Return the (X, Y) coordinate for the center point of the cell that contains the specified text.  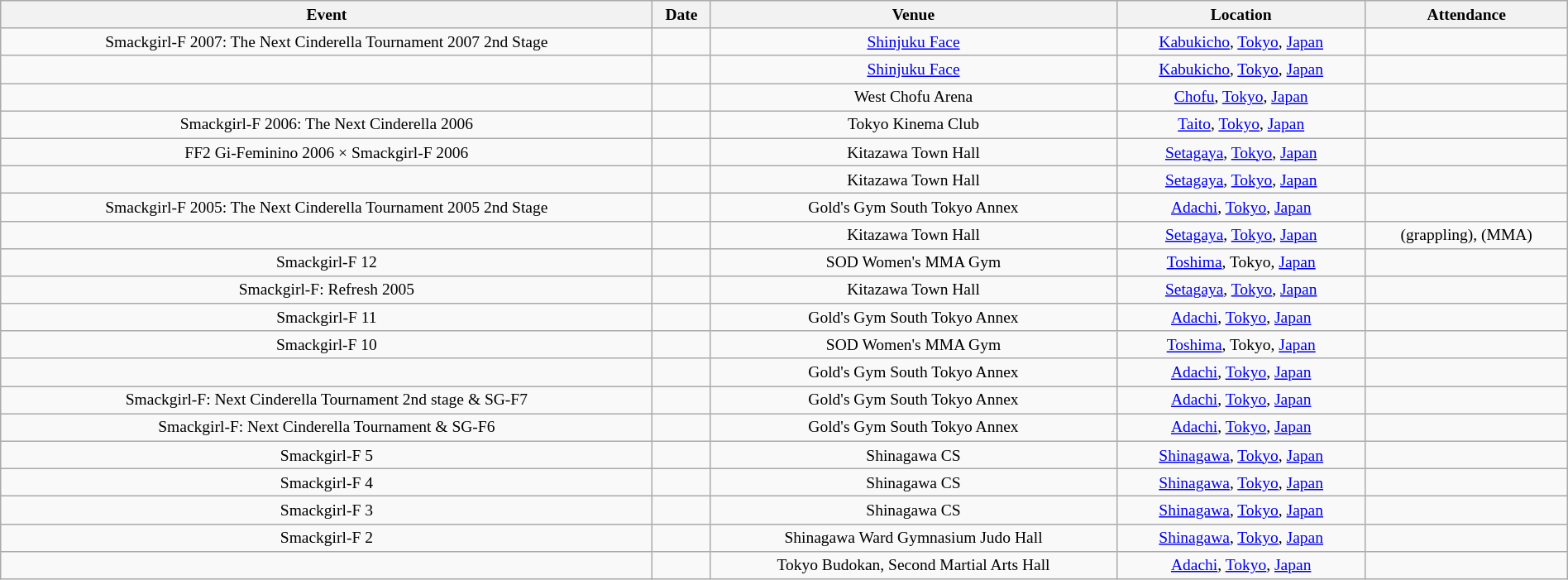
Smackgirl-F 4 (327, 483)
Chofu, Tokyo, Japan (1241, 98)
Smackgirl-F 12 (327, 261)
Tokyo Budokan, Second Martial Arts Hall (913, 564)
Smackgirl-F: Next Cinderella Tournament 2nd stage & SG-F7 (327, 400)
Smackgirl-F 2007: The Next Cinderella Tournament 2007 2nd Stage (327, 41)
Date (681, 15)
Attendance (1466, 15)
Location (1241, 15)
FF2 Gi-Feminino 2006 × Smackgirl-F 2006 (327, 152)
Smackgirl-F: Next Cinderella Tournament & SG-F6 (327, 427)
Smackgirl-F 10 (327, 344)
Smackgirl-F 2006: The Next Cinderella 2006 (327, 124)
Event (327, 15)
Smackgirl-F: Refresh 2005 (327, 290)
(grappling), (MMA) (1466, 235)
Smackgirl-F 2 (327, 538)
Smackgirl-F 2005: The Next Cinderella Tournament 2005 2nd Stage (327, 207)
Smackgirl-F 3 (327, 510)
Smackgirl-F 5 (327, 455)
Smackgirl-F 11 (327, 318)
Shinagawa Ward Gymnasium Judo Hall (913, 538)
West Chofu Arena (913, 98)
Taito, Tokyo, Japan (1241, 124)
Venue (913, 15)
Tokyo Kinema Club (913, 124)
